Return the [X, Y] coordinate for the center point of the cell that contains the specified text.  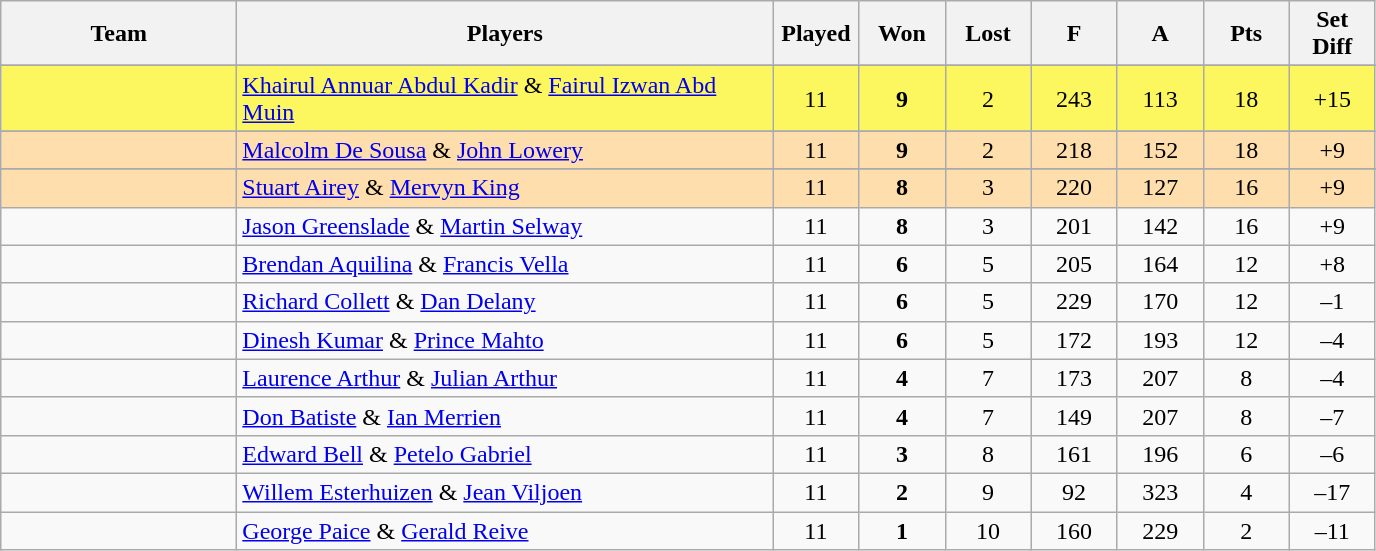
201 [1074, 226]
205 [1074, 264]
243 [1074, 98]
Laurence Arthur & Julian Arthur [505, 378]
323 [1160, 492]
193 [1160, 340]
Won [902, 34]
160 [1074, 531]
–17 [1332, 492]
220 [1074, 188]
1 [902, 531]
Played [816, 34]
–6 [1332, 454]
152 [1160, 150]
–1 [1332, 302]
Set Diff [1332, 34]
Lost [988, 34]
127 [1160, 188]
George Paice & Gerald Reive [505, 531]
Players [505, 34]
Khairul Annuar Abdul Kadir & Fairul Izwan Abd Muin [505, 98]
161 [1074, 454]
92 [1074, 492]
Don Batiste & Ian Merrien [505, 416]
Malcolm De Sousa & John Lowery [505, 150]
218 [1074, 150]
196 [1160, 454]
113 [1160, 98]
164 [1160, 264]
–7 [1332, 416]
10 [988, 531]
149 [1074, 416]
Team [119, 34]
Pts [1246, 34]
+8 [1332, 264]
Jason Greenslade & Martin Selway [505, 226]
Dinesh Kumar & Prince Mahto [505, 340]
+15 [1332, 98]
142 [1160, 226]
172 [1074, 340]
Stuart Airey & Mervyn King [505, 188]
173 [1074, 378]
F [1074, 34]
170 [1160, 302]
–11 [1332, 531]
Edward Bell & Petelo Gabriel [505, 454]
A [1160, 34]
Brendan Aquilina & Francis Vella [505, 264]
Richard Collett & Dan Delany [505, 302]
Willem Esterhuizen & Jean Viljoen [505, 492]
